For the text-containing cell, return its midpoint in (x, y) coordinate format. 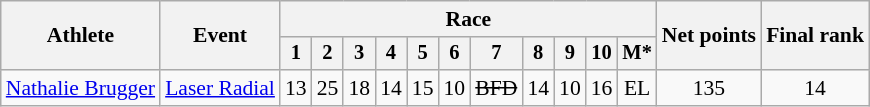
8 (538, 54)
7 (496, 54)
Athlete (80, 36)
135 (709, 88)
15 (423, 88)
5 (423, 54)
EL (636, 88)
Final rank (815, 36)
6 (454, 54)
4 (391, 54)
16 (602, 88)
Laser Radial (220, 88)
Nathalie Brugger (80, 88)
9 (570, 54)
18 (359, 88)
Race (468, 19)
2 (328, 54)
13 (296, 88)
3 (359, 54)
25 (328, 88)
Event (220, 36)
BFD (496, 88)
M* (636, 54)
1 (296, 54)
Net points (709, 36)
